Return the (X, Y) coordinate for the center point of the cell that contains the specified text.  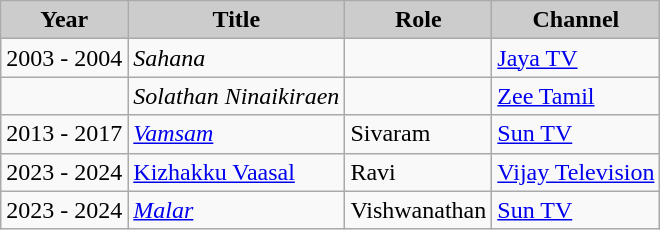
Role (418, 20)
Vijay Television (576, 172)
2013 - 2017 (64, 134)
Vamsam (236, 134)
Vishwanathan (418, 210)
Zee Tamil (576, 96)
Solathan Ninaikiraen (236, 96)
Malar (236, 210)
Channel (576, 20)
Year (64, 20)
Title (236, 20)
Kizhakku Vaasal (236, 172)
Ravi (418, 172)
2003 - 2004 (64, 58)
Sahana (236, 58)
Sivaram (418, 134)
Jaya TV (576, 58)
